Scan for the cell matching the given text and deliver its [X, Y] coordinate at center. 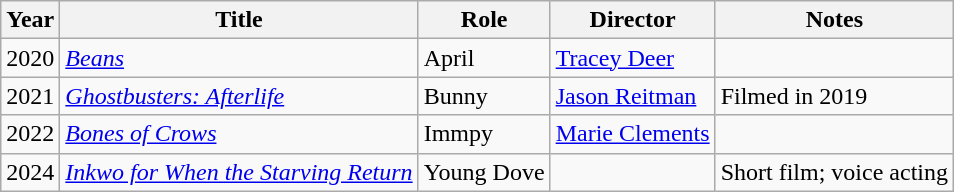
Beans [239, 58]
2021 [30, 96]
2024 [30, 172]
Year [30, 20]
Bones of Crows [239, 134]
Young Dove [484, 172]
Bunny [484, 96]
Tracey Deer [632, 58]
Short film; voice acting [834, 172]
Role [484, 20]
Jason Reitman [632, 96]
April [484, 58]
Ghostbusters: Afterlife [239, 96]
Director [632, 20]
Filmed in 2019 [834, 96]
Inkwo for When the Starving Return [239, 172]
Immpy [484, 134]
Marie Clements [632, 134]
2022 [30, 134]
Notes [834, 20]
2020 [30, 58]
Title [239, 20]
